Pinpoint the cell where the given text exists, returning its [x, y] midpoint coordinate. 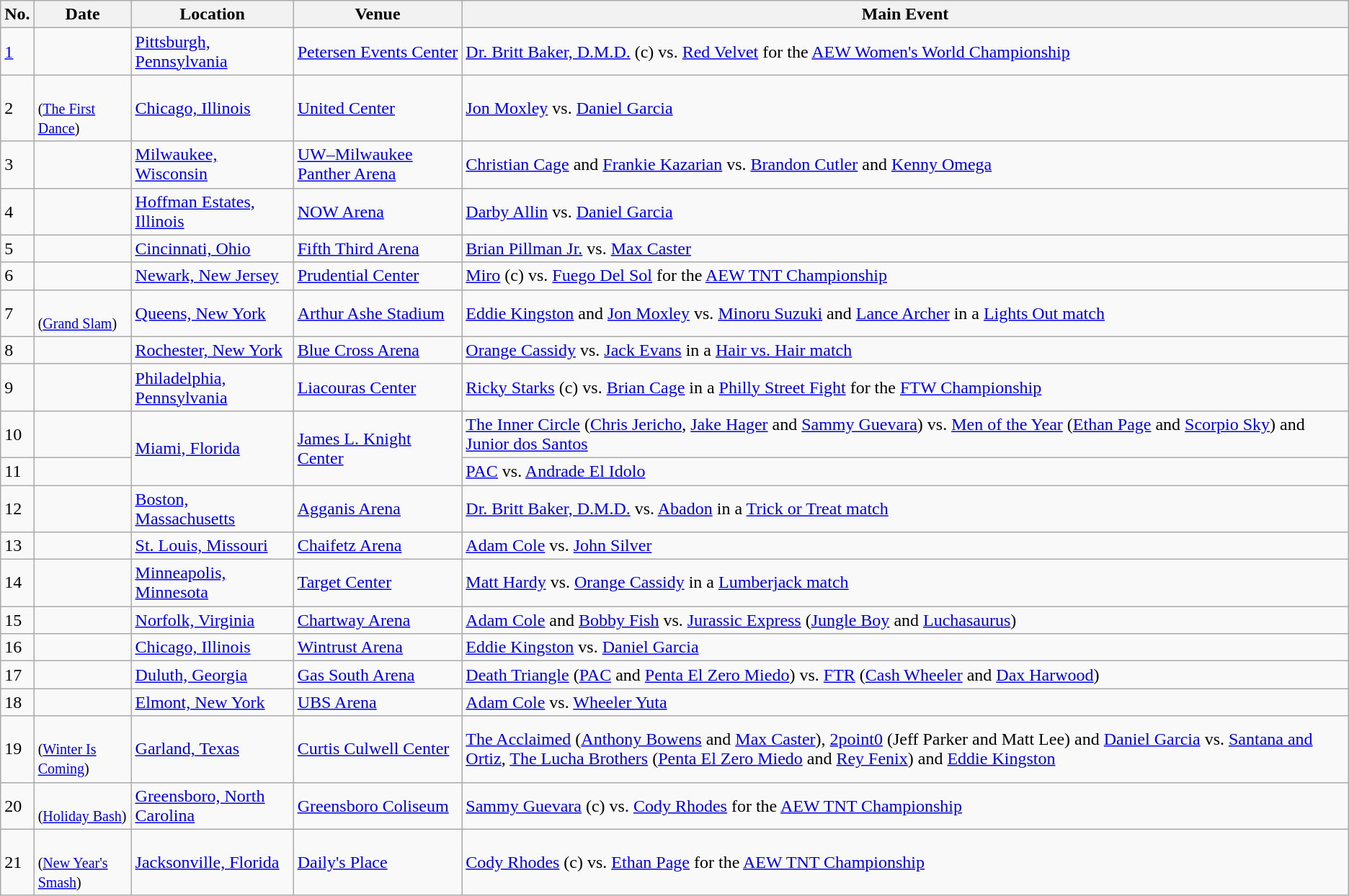
Death Triangle (PAC and Penta El Zero Miedo) vs. FTR (Cash Wheeler and Dax Harwood) [905, 675]
16 [17, 648]
Cody Rhodes (c) vs. Ethan Page for the AEW TNT Championship [905, 862]
8 [17, 350]
Dr. Britt Baker, D.M.D. vs. Abadon in a Trick or Treat match [905, 509]
UW–Milwaukee Panther Arena [378, 164]
Pittsburgh, Pennsylvania [212, 52]
Orange Cassidy vs. Jack Evans in a Hair vs. Hair match [905, 350]
NOW Arena [378, 212]
Queens, New York [212, 313]
14 [17, 583]
Chaifetz Arena [378, 546]
No. [17, 14]
Christian Cage and Frankie Kazarian vs. Brandon Cutler and Kenny Omega [905, 164]
4 [17, 212]
(Holiday Bash) [82, 805]
PAC vs. Andrade El Idolo [905, 471]
Philadelphia, Pennsylvania [212, 387]
UBS Arena [378, 702]
United Center [378, 108]
6 [17, 276]
Adam Cole vs. John Silver [905, 546]
20 [17, 805]
10 [17, 434]
Minneapolis, Minnesota [212, 583]
Daily's Place [378, 862]
13 [17, 546]
(The First Dance) [82, 108]
Gas South Arena [378, 675]
Norfolk, Virginia [212, 620]
Target Center [378, 583]
Greensboro Coliseum [378, 805]
Location [212, 14]
7 [17, 313]
Miami, Florida [212, 448]
Elmont, New York [212, 702]
Darby Allin vs. Daniel Garcia [905, 212]
Greensboro, North Carolina [212, 805]
5 [17, 248]
Main Event [905, 14]
Eddie Kingston vs. Daniel Garcia [905, 648]
Garland, Texas [212, 749]
Fifth Third Arena [378, 248]
Duluth, Georgia [212, 675]
Milwaukee, Wisconsin [212, 164]
19 [17, 749]
Petersen Events Center [378, 52]
Boston, Massachusetts [212, 509]
Ricky Starks (c) vs. Brian Cage in a Philly Street Fight for the FTW Championship [905, 387]
St. Louis, Missouri [212, 546]
Adam Cole vs. Wheeler Yuta [905, 702]
Dr. Britt Baker, D.M.D. (c) vs. Red Velvet for the AEW Women's World Championship [905, 52]
Chartway Arena [378, 620]
Arthur Ashe Stadium [378, 313]
James L. Knight Center [378, 448]
Date [82, 14]
Prudential Center [378, 276]
17 [17, 675]
(New Year's Smash) [82, 862]
Curtis Culwell Center [378, 749]
Venue [378, 14]
Sammy Guevara (c) vs. Cody Rhodes for the AEW TNT Championship [905, 805]
Liacouras Center [378, 387]
11 [17, 471]
1 [17, 52]
Matt Hardy vs. Orange Cassidy in a Lumberjack match [905, 583]
The Inner Circle (Chris Jericho, Jake Hager and Sammy Guevara) vs. Men of the Year (Ethan Page and Scorpio Sky) and Junior dos Santos [905, 434]
12 [17, 509]
21 [17, 862]
Blue Cross Arena [378, 350]
(Winter Is Coming) [82, 749]
2 [17, 108]
Agganis Arena [378, 509]
Newark, New Jersey [212, 276]
3 [17, 164]
Wintrust Arena [378, 648]
Eddie Kingston and Jon Moxley vs. Minoru Suzuki and Lance Archer in a Lights Out match [905, 313]
18 [17, 702]
Brian Pillman Jr. vs. Max Caster [905, 248]
Jacksonville, Florida [212, 862]
Miro (c) vs. Fuego Del Sol for the AEW TNT Championship [905, 276]
Adam Cole and Bobby Fish vs. Jurassic Express (Jungle Boy and Luchasaurus) [905, 620]
9 [17, 387]
(Grand Slam) [82, 313]
Hoffman Estates, Illinois [212, 212]
Cincinnati, Ohio [212, 248]
Jon Moxley vs. Daniel Garcia [905, 108]
15 [17, 620]
Rochester, New York [212, 350]
